Return the (X, Y) coordinate for the center point of the cell that contains the specified text.  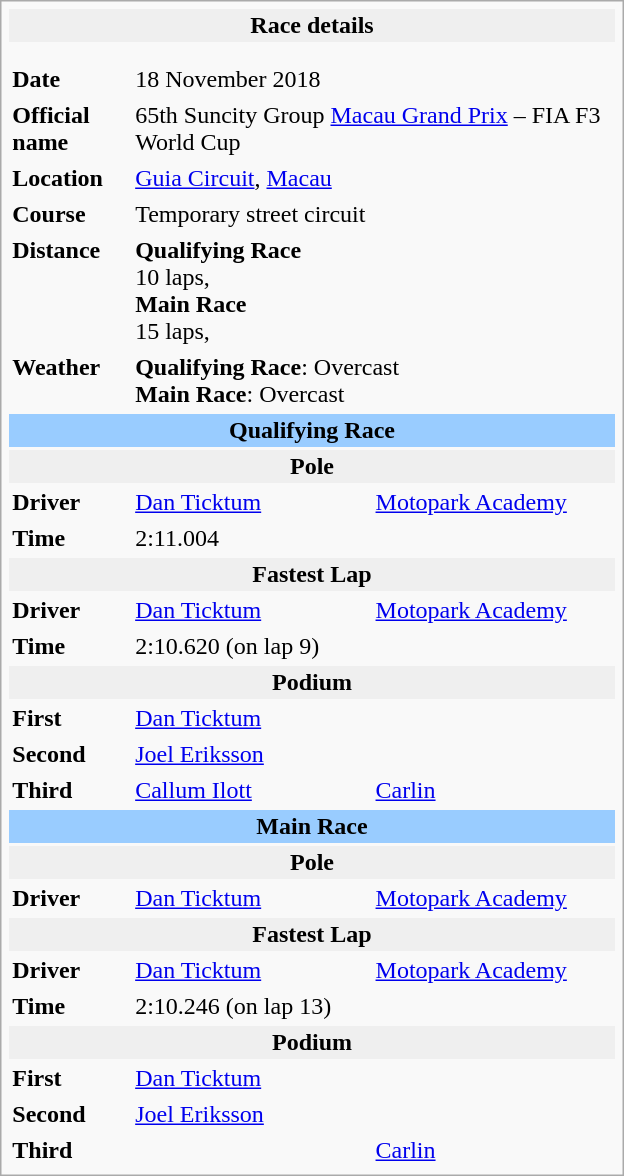
Qualifying Race10 laps, Main Race15 laps, (374, 291)
65th Suncity Group Macau Grand Prix – FIA F3 World Cup (374, 129)
Official name (69, 129)
2:10.246 (on lap 13) (374, 1006)
2:11.004 (374, 538)
2:10.620 (on lap 9) (374, 646)
Weather (69, 381)
Distance (69, 291)
Qualifying Race: OvercastMain Race: Overcast (374, 381)
Course (69, 214)
Guia Circuit, Macau (374, 178)
Main Race (312, 826)
18 November 2018 (250, 80)
Callum Ilott (250, 790)
Location (69, 178)
Race details (312, 26)
Qualifying Race (312, 430)
Temporary street circuit (374, 214)
Date (69, 80)
